From the cell containing the given text, extract its center point as [X, Y] coordinate. 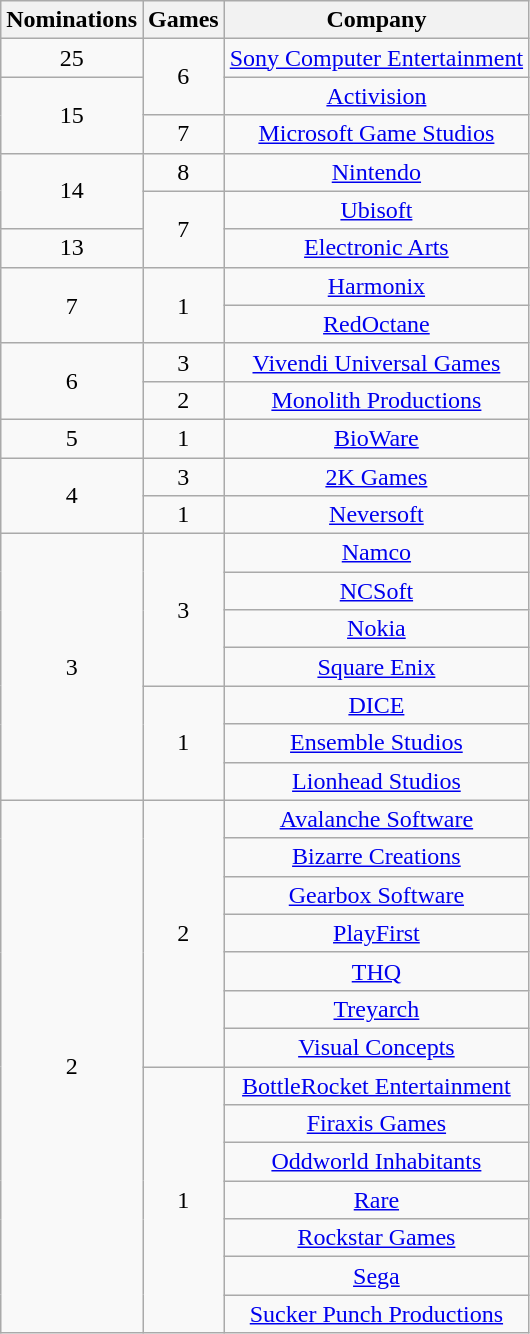
Rockstar Games [376, 1238]
Sega [376, 1276]
Bizarre Creations [376, 857]
Neversoft [376, 515]
Square Enix [376, 667]
Treyarch [376, 1009]
Electronic Arts [376, 248]
Microsoft Game Studios [376, 134]
BioWare [376, 438]
25 [72, 58]
Monolith Productions [376, 400]
13 [72, 248]
Nokia [376, 629]
Rare [376, 1200]
Company [376, 20]
RedOctane [376, 324]
Visual Concepts [376, 1047]
Nintendo [376, 172]
BottleRocket Entertainment [376, 1085]
Ubisoft [376, 210]
Ensemble Studios [376, 743]
Sucker Punch Productions [376, 1314]
5 [72, 438]
Avalanche Software [376, 819]
DICE [376, 705]
Harmonix [376, 286]
8 [183, 172]
Gearbox Software [376, 895]
14 [72, 191]
THQ [376, 971]
Games [183, 20]
Lionhead Studios [376, 781]
Nominations [72, 20]
4 [72, 496]
15 [72, 115]
Sony Computer Entertainment [376, 58]
Vivendi Universal Games [376, 362]
Activision [376, 96]
Namco [376, 553]
PlayFirst [376, 933]
Oddworld Inhabitants [376, 1162]
NCSoft [376, 591]
Firaxis Games [376, 1124]
2K Games [376, 477]
